Detect which cell encompasses the target text, then output its (X, Y) center coordinate. 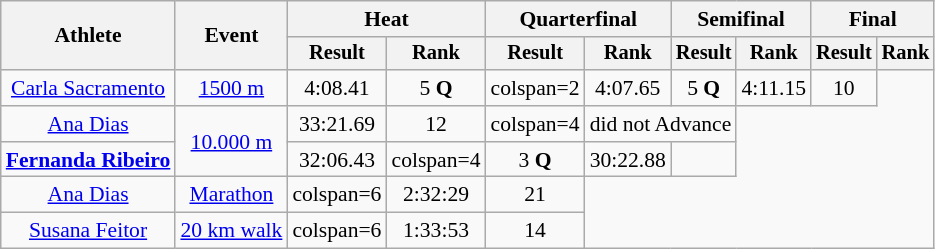
20 km walk (231, 231)
Quarterfinal (578, 19)
32:06.43 (336, 160)
4:11.15 (774, 88)
Athlete (88, 36)
12 (436, 124)
1500 m (231, 88)
Susana Feitor (88, 231)
Final (872, 19)
10 (844, 88)
14 (536, 231)
Carla Sacramento (88, 88)
2:32:29 (436, 195)
30:22.88 (628, 160)
did not Advance (661, 124)
Marathon (231, 195)
21 (536, 195)
10.000 m (231, 142)
33:21.69 (336, 124)
Heat (386, 19)
Event (231, 36)
Semifinal (741, 19)
4:08.41 (336, 88)
colspan=2 (536, 88)
1:33:53 (436, 231)
Fernanda Ribeiro (88, 160)
4:07.65 (628, 88)
3 Q (536, 160)
